Return [X, Y] of the center of cell containing provided text 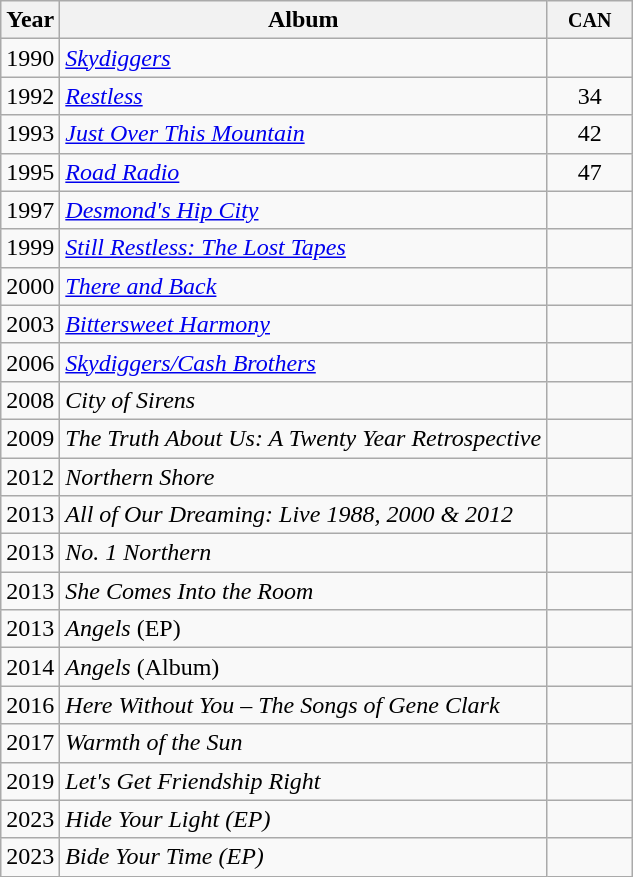
2003 [30, 324]
Bide Your Time (EP) [304, 857]
34 [590, 96]
2000 [30, 286]
2016 [30, 705]
She Comes Into the Room [304, 591]
1999 [30, 248]
2019 [30, 781]
Angels (Album) [304, 667]
Northern Shore [304, 477]
2012 [30, 477]
2014 [30, 667]
Here Without You – The Songs of Gene Clark [304, 705]
1995 [30, 172]
Year [30, 20]
Restless [304, 96]
1997 [30, 210]
Skydiggers [304, 58]
CAN [590, 20]
Skydiggers/Cash Brothers [304, 362]
Bittersweet Harmony [304, 324]
Let's Get Friendship Right [304, 781]
There and Back [304, 286]
No. 1 Northern [304, 553]
All of Our Dreaming: Live 1988, 2000 & 2012 [304, 515]
2009 [30, 438]
The Truth About Us: A Twenty Year Retrospective [304, 438]
Warmth of the Sun [304, 743]
2008 [30, 400]
1992 [30, 96]
1990 [30, 58]
City of Sirens [304, 400]
47 [590, 172]
1993 [30, 134]
42 [590, 134]
Album [304, 20]
Angels (EP) [304, 629]
Just Over This Mountain [304, 134]
2006 [30, 362]
Hide Your Light (EP) [304, 819]
Still Restless: The Lost Tapes [304, 248]
Desmond's Hip City [304, 210]
2017 [30, 743]
Road Radio [304, 172]
